Determine the [x, y] coordinate at the center of the cell enclosing the given text.  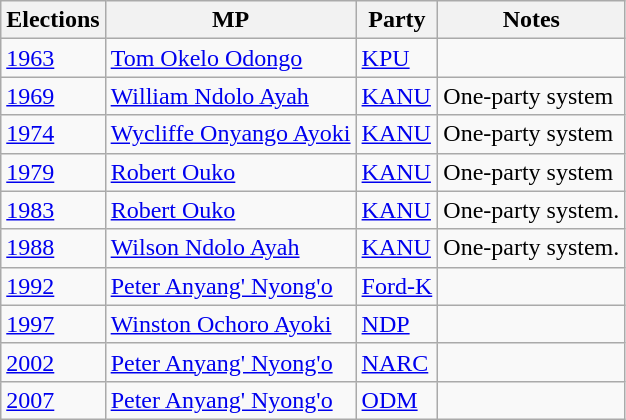
1979 [53, 172]
Wycliffe Onyango Ayoki [230, 134]
1988 [53, 248]
ODM [397, 400]
1974 [53, 134]
Elections [53, 20]
William Ndolo Ayah [230, 96]
KPU [397, 58]
Tom Okelo Odongo [230, 58]
1992 [53, 286]
NDP [397, 324]
Wilson Ndolo Ayah [230, 248]
2007 [53, 400]
Ford-K [397, 286]
Winston Ochoro Ayoki [230, 324]
1983 [53, 210]
Party [397, 20]
MP [230, 20]
1969 [53, 96]
2002 [53, 362]
NARC [397, 362]
1963 [53, 58]
Notes [532, 20]
1997 [53, 324]
